Scan for the cell matching the given text and deliver its (x, y) coordinate at center. 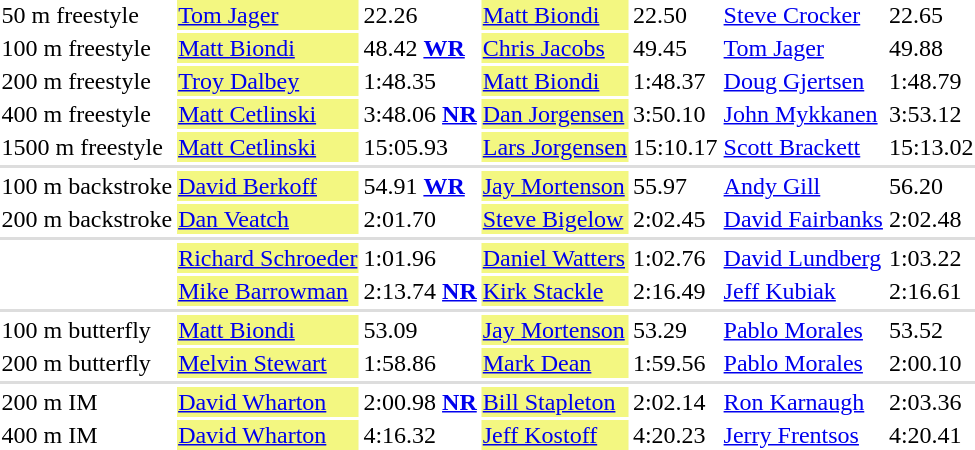
100 m freestyle (87, 48)
Scott Brackett (803, 147)
22.65 (931, 15)
15:05.93 (420, 147)
4:20.41 (931, 435)
49.88 (931, 48)
Lars Jorgensen (554, 147)
48.42 WR (420, 48)
1:48.37 (675, 81)
22.26 (420, 15)
2:02.45 (675, 219)
1:02.76 (675, 258)
2:16.49 (675, 291)
4:20.23 (675, 435)
200 m freestyle (87, 81)
53.09 (420, 330)
Richard Schroeder (268, 258)
22.50 (675, 15)
Troy Dalbey (268, 81)
Jeff Kubiak (803, 291)
53.29 (675, 330)
1:48.79 (931, 81)
3:50.10 (675, 114)
55.97 (675, 186)
Andy Gill (803, 186)
2:02.48 (931, 219)
100 m butterfly (87, 330)
2:13.74 NR (420, 291)
1:48.35 (420, 81)
200 m IM (87, 402)
15:10.17 (675, 147)
53.52 (931, 330)
1:58.86 (420, 363)
Dan Jorgensen (554, 114)
Kirk Stackle (554, 291)
49.45 (675, 48)
56.20 (931, 186)
1:03.22 (931, 258)
Dan Veatch (268, 219)
Mike Barrowman (268, 291)
2:00.10 (931, 363)
John Mykkanen (803, 114)
2:02.14 (675, 402)
Doug Gjertsen (803, 81)
1500 m freestyle (87, 147)
100 m backstroke (87, 186)
200 m backstroke (87, 219)
54.91 WR (420, 186)
1:59.56 (675, 363)
2:16.61 (931, 291)
3:48.06 NR (420, 114)
4:16.32 (420, 435)
200 m butterfly (87, 363)
Ron Karnaugh (803, 402)
Daniel Watters (554, 258)
David Fairbanks (803, 219)
Chris Jacobs (554, 48)
Bill Stapleton (554, 402)
15:13.02 (931, 147)
2:01.70 (420, 219)
David Berkoff (268, 186)
Steve Crocker (803, 15)
400 m freestyle (87, 114)
Mark Dean (554, 363)
2:00.98 NR (420, 402)
Jerry Frentsos (803, 435)
Melvin Stewart (268, 363)
400 m IM (87, 435)
Steve Bigelow (554, 219)
1:01.96 (420, 258)
David Lundberg (803, 258)
Jeff Kostoff (554, 435)
3:53.12 (931, 114)
50 m freestyle (87, 15)
2:03.36 (931, 402)
